Extract the [X, Y] coordinate from the center of the cell holding the provided text.  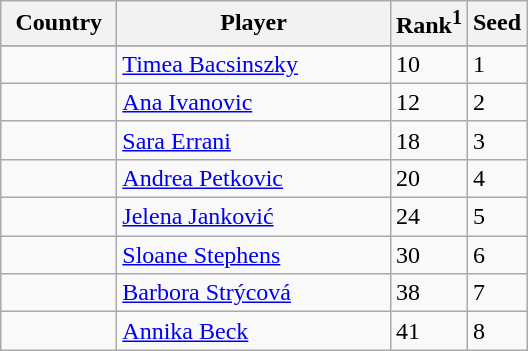
Sara Errani [254, 140]
24 [428, 217]
Annika Beck [254, 331]
38 [428, 293]
1 [496, 64]
41 [428, 331]
Seed [496, 24]
8 [496, 331]
4 [496, 178]
Rank1 [428, 24]
3 [496, 140]
Barbora Strýcová [254, 293]
5 [496, 217]
Timea Bacsinszky [254, 64]
6 [496, 255]
10 [428, 64]
18 [428, 140]
Country [59, 24]
Jelena Janković [254, 217]
Player [254, 24]
2 [496, 102]
20 [428, 178]
7 [496, 293]
Sloane Stephens [254, 255]
12 [428, 102]
30 [428, 255]
Ana Ivanovic [254, 102]
Andrea Petkovic [254, 178]
